Output the [x, y] coordinate of the center of the cell containing the given text.  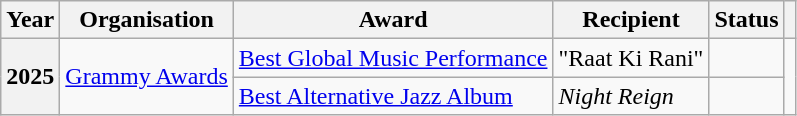
Award [393, 20]
Status [746, 20]
2025 [30, 77]
Year [30, 20]
Night Reign [631, 96]
Best Global Music Performance [393, 58]
Grammy Awards [147, 77]
Best Alternative Jazz Album [393, 96]
Recipient [631, 20]
"Raat Ki Rani" [631, 58]
Organisation [147, 20]
